Return (X, Y) of the center of cell containing provided text 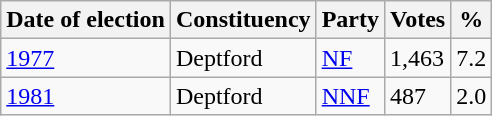
7.2 (472, 58)
1,463 (418, 58)
NNF (350, 96)
Date of election (86, 20)
Constituency (243, 20)
NF (350, 58)
Votes (418, 20)
1977 (86, 58)
2.0 (472, 96)
487 (418, 96)
% (472, 20)
Party (350, 20)
1981 (86, 96)
